Return [X, Y] of the center of cell containing provided text 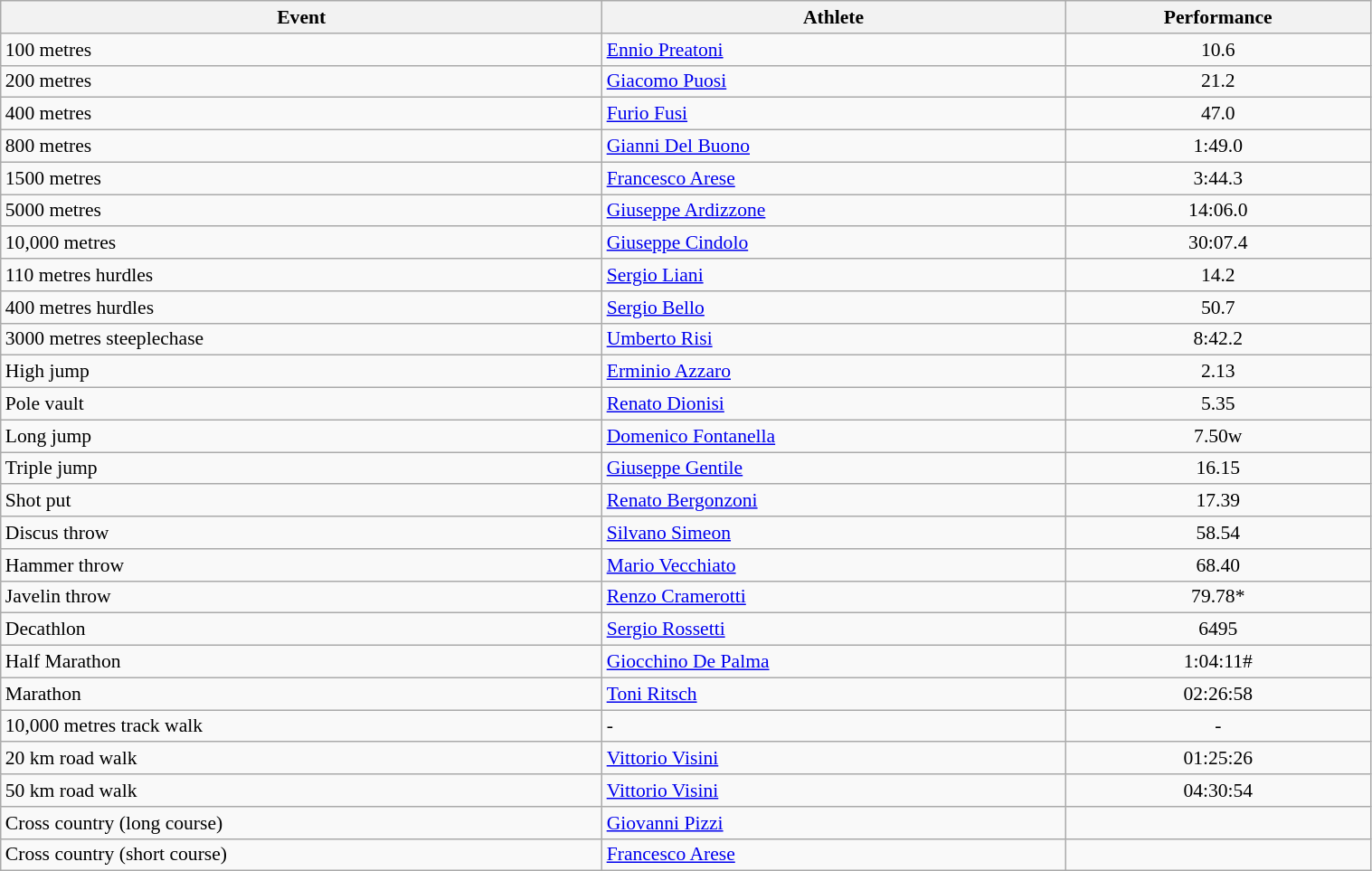
Discus throw [302, 533]
50.7 [1219, 308]
Giuseppe Cindolo [834, 243]
Giocchino De Palma [834, 662]
400 metres hurdles [302, 308]
Marathon [302, 694]
04:30:54 [1219, 791]
800 metres [302, 147]
Javelin throw [302, 597]
21.2 [1219, 81]
Renato Bergonzoni [834, 501]
1:49.0 [1219, 147]
3:44.3 [1219, 178]
7.50w [1219, 436]
Long jump [302, 436]
1:04:11# [1219, 662]
Giuseppe Gentile [834, 469]
14:06.0 [1219, 211]
Shot put [302, 501]
10,000 metres [302, 243]
Sergio Rossetti [834, 630]
5000 metres [302, 211]
Half Marathon [302, 662]
Renato Dionisi [834, 404]
Umberto Risi [834, 339]
68.40 [1219, 565]
Giuseppe Ardizzone [834, 211]
Silvano Simeon [834, 533]
79.78* [1219, 597]
Event [302, 17]
Mario Vecchiato [834, 565]
16.15 [1219, 469]
Giovanni Pizzi [834, 823]
20 km road walk [302, 759]
High jump [302, 372]
Toni Ritsch [834, 694]
10.6 [1219, 50]
Cross country (short course) [302, 855]
400 metres [302, 114]
200 metres [302, 81]
01:25:26 [1219, 759]
30:07.4 [1219, 243]
14.2 [1219, 275]
Renzo Cramerotti [834, 597]
8:42.2 [1219, 339]
Sergio Liani [834, 275]
Triple jump [302, 469]
Gianni Del Buono [834, 147]
Hammer throw [302, 565]
Sergio Bello [834, 308]
2.13 [1219, 372]
02:26:58 [1219, 694]
Pole vault [302, 404]
Erminio Azzaro [834, 372]
50 km road walk [302, 791]
100 metres [302, 50]
110 metres hurdles [302, 275]
Giacomo Puosi [834, 81]
Decathlon [302, 630]
47.0 [1219, 114]
Athlete [834, 17]
Performance [1219, 17]
Cross country (long course) [302, 823]
Furio Fusi [834, 114]
5.35 [1219, 404]
Domenico Fontanella [834, 436]
58.54 [1219, 533]
1500 metres [302, 178]
10,000 metres track walk [302, 726]
6495 [1219, 630]
Ennio Preatoni [834, 50]
3000 metres steeplechase [302, 339]
17.39 [1219, 501]
